For the text-containing cell, return its midpoint in [X, Y] coordinate format. 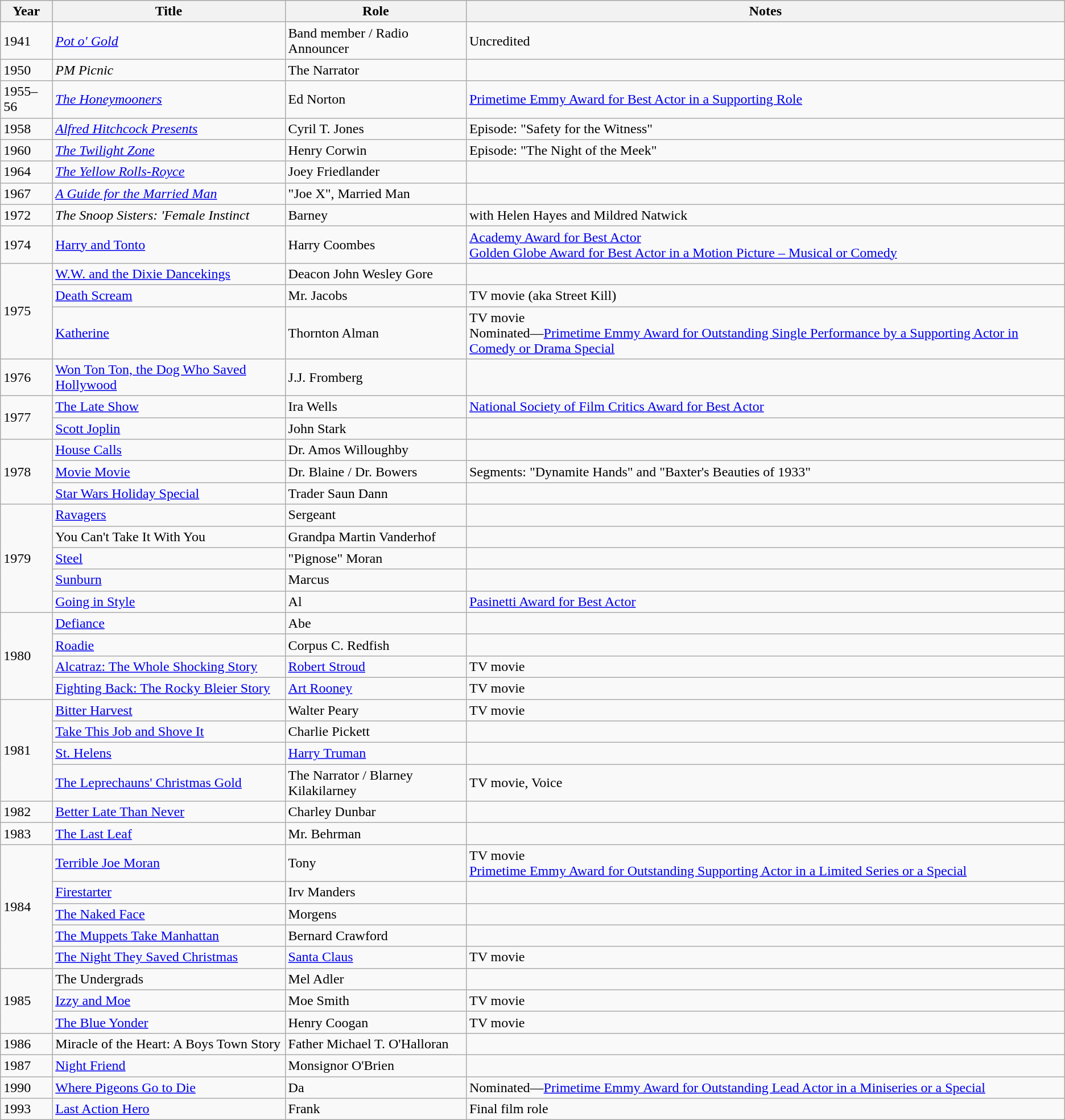
TV movie Nominated—Primetime Emmy Award for Outstanding Single Performance by a Supporting Actor in Comedy or Drama Special [765, 332]
Father Michael T. O'Halloran [375, 1044]
1979 [26, 558]
PM Picnic [168, 70]
Alcatraz: The Whole Shocking Story [168, 666]
1955–56 [26, 99]
1977 [26, 418]
TV movie, Voice [765, 783]
1972 [26, 215]
Da [375, 1088]
"Pignose" Moran [375, 558]
Thornton Alman [375, 332]
Izzy and Moe [168, 1000]
The Snoop Sisters: 'Female Instinct [168, 215]
Moe Smith [375, 1000]
The Muppets Take Manhattan [168, 936]
The Blue Yonder [168, 1022]
Marcus [375, 580]
Henry Coogan [375, 1022]
1990 [26, 1088]
Star Wars Holiday Special [168, 493]
The Yellow Rolls-Royce [168, 172]
Walter Peary [375, 710]
Fighting Back: The Rocky Bleier Story [168, 688]
Night Friend [168, 1065]
Charley Dunbar [375, 812]
1987 [26, 1065]
1960 [26, 150]
House Calls [168, 450]
Tony [375, 863]
1984 [26, 906]
Episode: "The Night of the Meek" [765, 150]
Ira Wells [375, 407]
Academy Award for Best Actor Golden Globe Award for Best Actor in a Motion Picture – Musical or Comedy [765, 245]
Defiance [168, 623]
Sergeant [375, 515]
W.W. and the Dixie Dancekings [168, 274]
Mr. Jacobs [375, 295]
Abe [375, 623]
Primetime Emmy Award for Best Actor in a Supporting Role [765, 99]
Miracle of the Heart: A Boys Town Story [168, 1044]
Dr. Amos Willoughby [375, 450]
John Stark [375, 429]
Santa Claus [375, 957]
1986 [26, 1044]
Art Rooney [375, 688]
Dr. Blaine / Dr. Bowers [375, 472]
Movie Movie [168, 472]
The Undergrads [168, 979]
Trader Saun Dann [375, 493]
Ed Norton [375, 99]
Harry Truman [375, 753]
The Leprechauns' Christmas Gold [168, 783]
J.J. Fromberg [375, 378]
The Honeymooners [168, 99]
1980 [26, 656]
TV movie (aka Street Kill) [765, 295]
Joey Friedlander [375, 172]
Katherine [168, 332]
Deacon John Wesley Gore [375, 274]
Harry Coombes [375, 245]
The Narrator [375, 70]
Charlie Pickett [375, 732]
Won Ton Ton, the Dog Who Saved Hollywood [168, 378]
Better Late Than Never [168, 812]
Mr. Behrman [375, 834]
The Narrator / Blarney Kilakilarney [375, 783]
with Helen Hayes and Mildred Natwick [765, 215]
Mel Adler [375, 979]
Scott Joplin [168, 429]
Sunburn [168, 580]
Barney [375, 215]
A Guide for the Married Man [168, 193]
1941 [26, 41]
Alfred Hitchcock Presents [168, 129]
Corpus C. Redfish [375, 645]
Segments: "Dynamite Hands" and "Baxter's Beauties of 1933" [765, 472]
Title [168, 11]
Final film role [765, 1109]
Bernard Crawford [375, 936]
Take This Job and Shove It [168, 732]
Al [375, 602]
Roadie [168, 645]
Frank [375, 1109]
1985 [26, 1000]
The Last Leaf [168, 834]
1950 [26, 70]
The Naked Face [168, 914]
The Night They Saved Christmas [168, 957]
Episode: "Safety for the Witness" [765, 129]
Pasinetti Award for Best Actor [765, 602]
Robert Stroud [375, 666]
You Can't Take It With You [168, 537]
Role [375, 11]
Death Scream [168, 295]
Band member / Radio Announcer [375, 41]
The Twilight Zone [168, 150]
St. Helens [168, 753]
"Joe X", Married Man [375, 193]
1975 [26, 311]
Irv Manders [375, 892]
Cyril T. Jones [375, 129]
1958 [26, 129]
Firestarter [168, 892]
Going in Style [168, 602]
The Late Show [168, 407]
Monsignor O'Brien [375, 1065]
Terrible Joe Moran [168, 863]
1993 [26, 1109]
1974 [26, 245]
Pot o' Gold [168, 41]
Uncredited [765, 41]
Nominated—Primetime Emmy Award for Outstanding Lead Actor in a Miniseries or a Special [765, 1088]
1976 [26, 378]
Where Pigeons Go to Die [168, 1088]
Last Action Hero [168, 1109]
1981 [26, 750]
Ravagers [168, 515]
Bitter Harvest [168, 710]
Notes [765, 11]
Steel [168, 558]
Year [26, 11]
1982 [26, 812]
Harry and Tonto [168, 245]
National Society of Film Critics Award for Best Actor [765, 407]
1967 [26, 193]
1983 [26, 834]
Grandpa Martin Vanderhof [375, 537]
1964 [26, 172]
TV movie Primetime Emmy Award for Outstanding Supporting Actor in a Limited Series or a Special [765, 863]
Henry Corwin [375, 150]
1978 [26, 472]
Morgens [375, 914]
